Provide the [x, y] coordinate of the cell's center where the given text is located.  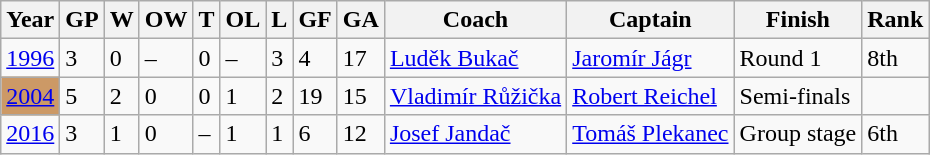
Round 1 [798, 58]
Robert Reichel [650, 96]
15 [360, 96]
OL [243, 20]
6th [896, 134]
Luděk Bukač [475, 58]
12 [360, 134]
19 [315, 96]
2004 [30, 96]
6 [315, 134]
Josef Jandač [475, 134]
Rank [896, 20]
Captain [650, 20]
Finish [798, 20]
Group stage [798, 134]
Coach [475, 20]
OW [166, 20]
5 [82, 96]
2016 [30, 134]
GP [82, 20]
Jaromír Jágr [650, 58]
T [206, 20]
GF [315, 20]
L [280, 20]
Semi-finals [798, 96]
1996 [30, 58]
GA [360, 20]
Year [30, 20]
W [122, 20]
Tomáš Plekanec [650, 134]
Vladimír Růžička [475, 96]
8th [896, 58]
4 [315, 58]
17 [360, 58]
